From the cell containing the given text, extract its center point as [x, y] coordinate. 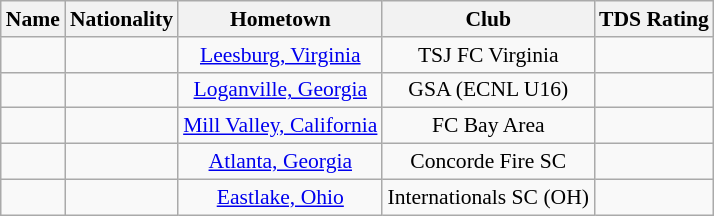
Nationality [122, 19]
Loganville, Georgia [280, 90]
Concorde Fire SC [488, 162]
TSJ FC Virginia [488, 55]
Eastlake, Ohio [280, 197]
Mill Valley, California [280, 126]
GSA (ECNL U16) [488, 90]
FC Bay Area [488, 126]
Leesburg, Virginia [280, 55]
TDS Rating [654, 19]
Name [33, 19]
Hometown [280, 19]
Internationals SC (OH) [488, 197]
Atlanta, Georgia [280, 162]
Club [488, 19]
